Return the [x, y] coordinate for the center point of the cell that contains the specified text.  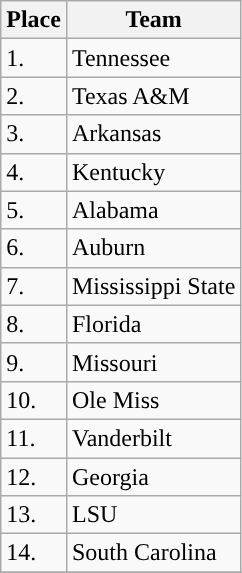
5. [34, 210]
6. [34, 248]
8. [34, 324]
Florida [153, 324]
Arkansas [153, 134]
11. [34, 438]
2. [34, 96]
Alabama [153, 210]
Georgia [153, 477]
10. [34, 400]
Texas A&M [153, 96]
Auburn [153, 248]
Missouri [153, 362]
9. [34, 362]
Place [34, 20]
Vanderbilt [153, 438]
14. [34, 553]
Mississippi State [153, 286]
South Carolina [153, 553]
Tennessee [153, 58]
Ole Miss [153, 400]
Kentucky [153, 172]
1. [34, 58]
Team [153, 20]
4. [34, 172]
7. [34, 286]
13. [34, 515]
12. [34, 477]
LSU [153, 515]
3. [34, 134]
